Provide the [x, y] coordinate of the cell's center where the given text is located.  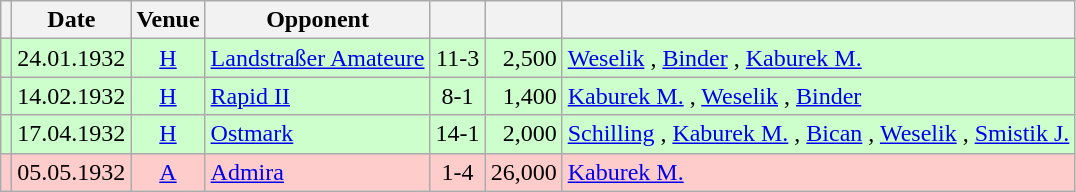
A [168, 172]
Schilling , Kaburek M. , Bican , Weselik , Smistik J. [818, 134]
Rapid II [318, 96]
05.05.1932 [72, 172]
1,400 [524, 96]
17.04.1932 [72, 134]
2,000 [524, 134]
Landstraßer Amateure [318, 58]
Kaburek M. [818, 172]
Ostmark [318, 134]
8-1 [458, 96]
Date [72, 20]
2,500 [524, 58]
24.01.1932 [72, 58]
11-3 [458, 58]
Venue [168, 20]
1-4 [458, 172]
Kaburek M. , Weselik , Binder [818, 96]
14.02.1932 [72, 96]
Weselik , Binder , Kaburek M. [818, 58]
Opponent [318, 20]
14-1 [458, 134]
26,000 [524, 172]
Admira [318, 172]
